Output the (x, y) coordinate of the center of the cell containing the given text.  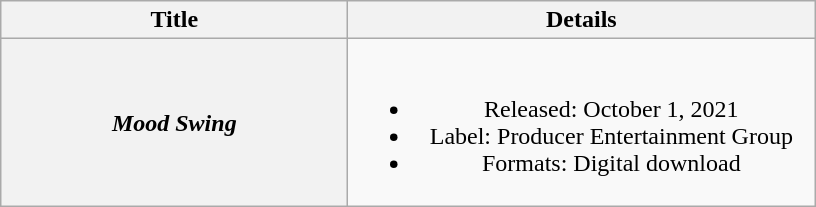
Title (174, 20)
Mood Swing (174, 122)
Details (582, 20)
Released: October 1, 2021Label: Producer Entertainment GroupFormats: Digital download (582, 122)
